Detect which cell encompasses the target text, then output its [x, y] center coordinate. 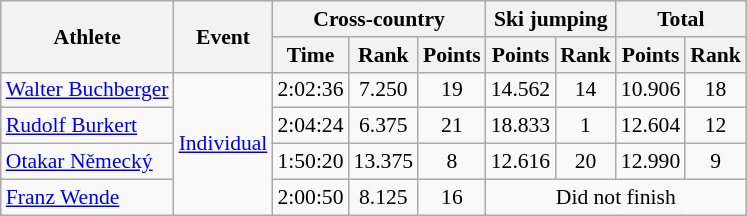
1:50:20 [310, 162]
1 [586, 126]
10.906 [650, 90]
8.125 [384, 197]
18.833 [520, 126]
20 [586, 162]
Individual [224, 143]
8 [452, 162]
16 [452, 197]
6.375 [384, 126]
Ski jumping [551, 19]
12 [716, 126]
2:02:36 [310, 90]
19 [452, 90]
12.616 [520, 162]
Cross-country [378, 19]
18 [716, 90]
7.250 [384, 90]
21 [452, 126]
Walter Buchberger [88, 90]
13.375 [384, 162]
Otakar Německý [88, 162]
12.990 [650, 162]
9 [716, 162]
2:04:24 [310, 126]
Time [310, 55]
12.604 [650, 126]
Event [224, 36]
14 [586, 90]
Franz Wende [88, 197]
Athlete [88, 36]
Total [681, 19]
2:00:50 [310, 197]
Did not finish [616, 197]
Rudolf Burkert [88, 126]
14.562 [520, 90]
